Detect which cell encompasses the target text, then output its [X, Y] center coordinate. 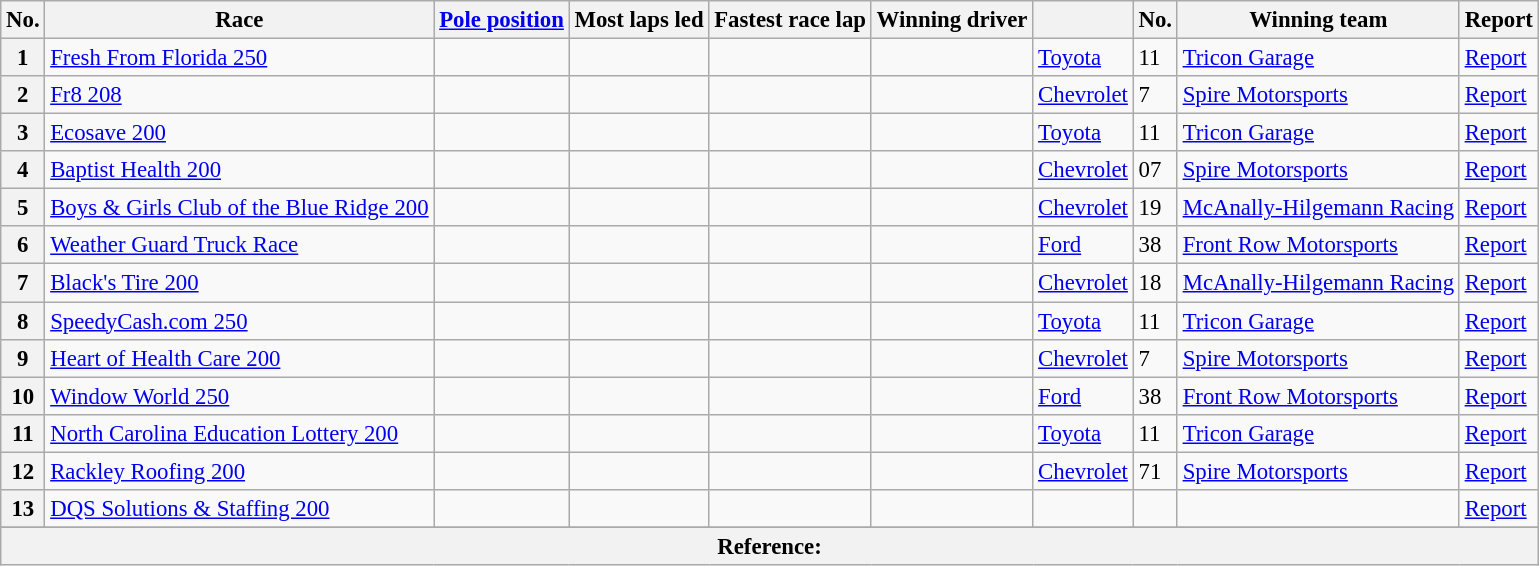
Window World 250 [240, 396]
Weather Guard Truck Race [240, 245]
Black's Tire 200 [240, 283]
07 [1155, 170]
Most laps led [639, 20]
12 [23, 471]
13 [23, 509]
8 [23, 321]
DQS Solutions & Staffing 200 [240, 509]
Fr8 208 [240, 95]
Fresh From Florida 250 [240, 58]
Heart of Health Care 200 [240, 358]
Ecosave 200 [240, 133]
Race [240, 20]
Pole position [502, 20]
10 [23, 396]
1 [23, 58]
2 [23, 95]
Reference: [770, 546]
19 [1155, 208]
Boys & Girls Club of the Blue Ridge 200 [240, 208]
Fastest race lap [790, 20]
4 [23, 170]
3 [23, 133]
SpeedyCash.com 250 [240, 321]
71 [1155, 471]
Winning driver [952, 20]
6 [23, 245]
Winning team [1318, 20]
18 [1155, 283]
9 [23, 358]
Rackley Roofing 200 [240, 471]
5 [23, 208]
North Carolina Education Lottery 200 [240, 433]
Baptist Health 200 [240, 170]
